Locate the cell with the specified text and output its (x, y) center coordinate. 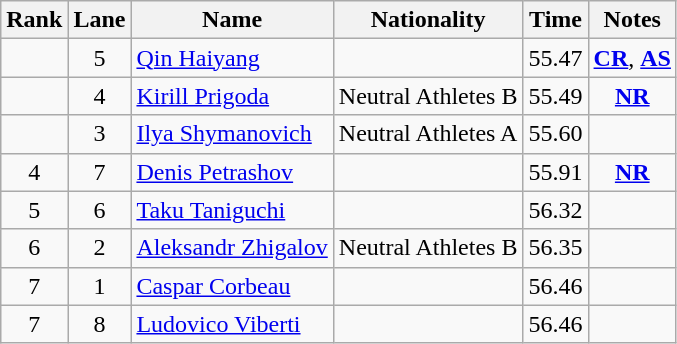
Kirill Prigoda (232, 96)
Name (232, 20)
56.35 (556, 248)
55.47 (556, 58)
Lane (100, 20)
2 (100, 248)
Nationality (428, 20)
Qin Haiyang (232, 58)
3 (100, 134)
Time (556, 20)
Caspar Corbeau (232, 286)
1 (100, 286)
55.49 (556, 96)
Neutral Athletes A (428, 134)
Rank (34, 20)
Ludovico Viberti (232, 324)
CR, AS (632, 58)
Notes (632, 20)
55.60 (556, 134)
Ilya Shymanovich (232, 134)
8 (100, 324)
Denis Petrashov (232, 172)
56.32 (556, 210)
Taku Taniguchi (232, 210)
Aleksandr Zhigalov (232, 248)
55.91 (556, 172)
